Search for the cell housing the specified text and yield its (x, y) center coordinate. 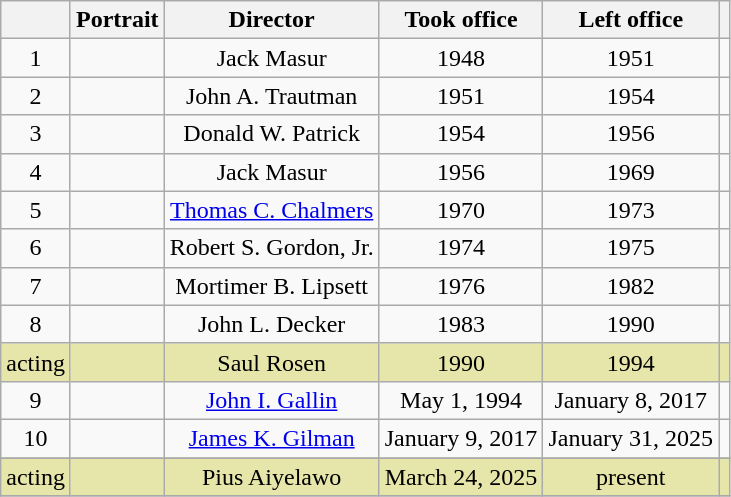
Left office (631, 20)
5 (36, 210)
3 (36, 134)
7 (36, 286)
Thomas C. Chalmers (272, 210)
2 (36, 96)
January 31, 2025 (631, 438)
10 (36, 438)
Robert S. Gordon, Jr. (272, 248)
May 1, 1994 (461, 400)
Took office (461, 20)
John A. Trautman (272, 96)
John L. Decker (272, 324)
1975 (631, 248)
March 24, 2025 (461, 477)
9 (36, 400)
1994 (631, 362)
1 (36, 58)
present (631, 477)
John I. Gallin (272, 400)
Director (272, 20)
1973 (631, 210)
Donald W. Patrick (272, 134)
8 (36, 324)
1976 (461, 286)
4 (36, 172)
Saul Rosen (272, 362)
1982 (631, 286)
1969 (631, 172)
6 (36, 248)
January 8, 2017 (631, 400)
1974 (461, 248)
January 9, 2017 (461, 438)
Pius Aiyelawo (272, 477)
Mortimer B. Lipsett (272, 286)
1983 (461, 324)
Portrait (117, 20)
1970 (461, 210)
James K. Gilman (272, 438)
1948 (461, 58)
